Locate the cell with the specified text and output its [x, y] center coordinate. 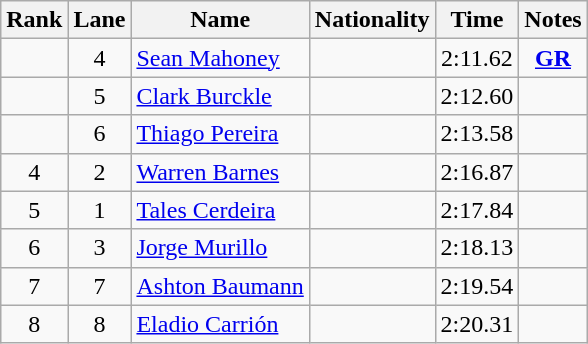
Rank [34, 20]
2:20.31 [477, 324]
2:13.58 [477, 134]
Eladio Carrión [220, 324]
Jorge Murillo [220, 248]
2:16.87 [477, 172]
Tales Cerdeira [220, 210]
2:11.62 [477, 58]
2:18.13 [477, 248]
2 [100, 172]
2:19.54 [477, 286]
GR [553, 58]
Clark Burckle [220, 96]
Name [220, 20]
1 [100, 210]
Ashton Baumann [220, 286]
Time [477, 20]
Nationality [372, 20]
Warren Barnes [220, 172]
2:12.60 [477, 96]
Notes [553, 20]
3 [100, 248]
Sean Mahoney [220, 58]
Lane [100, 20]
Thiago Pereira [220, 134]
2:17.84 [477, 210]
